Return [X, Y] of the center of cell containing provided text 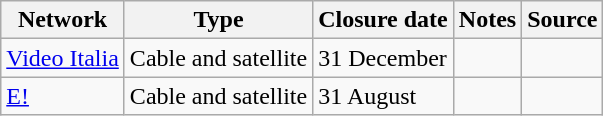
Source [562, 20]
Closure date [384, 20]
Notes [487, 20]
E! [63, 96]
Network [63, 20]
Video Italia [63, 58]
Type [218, 20]
31 December [384, 58]
31 August [384, 96]
